Extract the [X, Y] coordinate from the center of the cell holding the provided text.  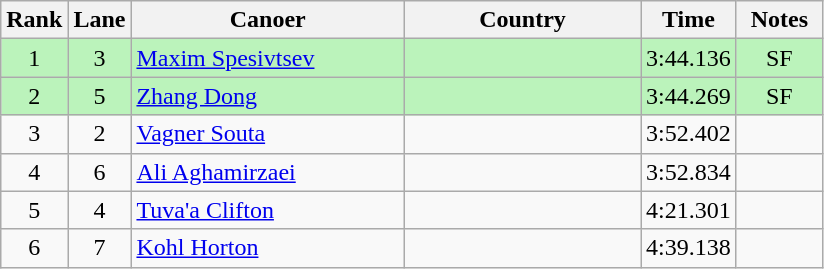
3:52.834 [689, 172]
Lane [100, 20]
7 [100, 248]
Vagner Souta [268, 134]
Country [522, 20]
4:21.301 [689, 210]
Time [689, 20]
3:52.402 [689, 134]
4:39.138 [689, 248]
Canoer [268, 20]
Maxim Spesivtsev [268, 58]
1 [34, 58]
Kohl Horton [268, 248]
Notes [779, 20]
Zhang Dong [268, 96]
Tuva'a Clifton [268, 210]
Rank [34, 20]
3:44.136 [689, 58]
3:44.269 [689, 96]
Ali Aghamirzaei [268, 172]
